Output the [x, y] coordinate of the center of the cell containing the given text.  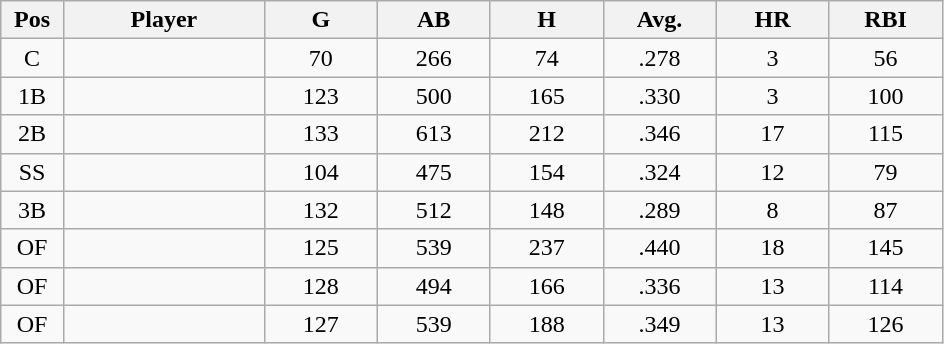
Player [164, 20]
56 [886, 58]
79 [886, 172]
133 [320, 134]
100 [886, 96]
1B [32, 96]
2B [32, 134]
.336 [660, 286]
74 [546, 58]
AB [434, 20]
115 [886, 134]
.440 [660, 248]
70 [320, 58]
154 [546, 172]
18 [772, 248]
.346 [660, 134]
266 [434, 58]
.289 [660, 210]
127 [320, 324]
165 [546, 96]
500 [434, 96]
H [546, 20]
17 [772, 134]
125 [320, 248]
114 [886, 286]
188 [546, 324]
148 [546, 210]
HR [772, 20]
166 [546, 286]
132 [320, 210]
.278 [660, 58]
123 [320, 96]
RBI [886, 20]
494 [434, 286]
Pos [32, 20]
C [32, 58]
512 [434, 210]
128 [320, 286]
3B [32, 210]
475 [434, 172]
12 [772, 172]
G [320, 20]
8 [772, 210]
Avg. [660, 20]
145 [886, 248]
613 [434, 134]
.324 [660, 172]
237 [546, 248]
104 [320, 172]
126 [886, 324]
87 [886, 210]
SS [32, 172]
.349 [660, 324]
.330 [660, 96]
212 [546, 134]
